Capture the cell that displays the provided text and extract its [x, y] central coordinate. 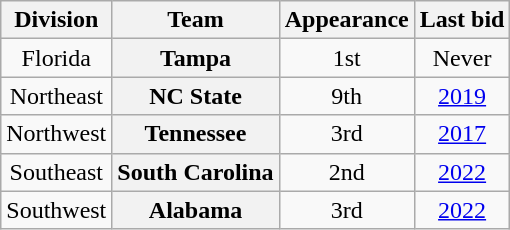
Southeast [56, 172]
NC State [196, 96]
1st [346, 58]
Southwest [56, 210]
Team [196, 20]
Northeast [56, 96]
2017 [462, 134]
Tennessee [196, 134]
Last bid [462, 20]
Division [56, 20]
Florida [56, 58]
2nd [346, 172]
Never [462, 58]
Appearance [346, 20]
2019 [462, 96]
9th [346, 96]
South Carolina [196, 172]
Northwest [56, 134]
Tampa [196, 58]
Alabama [196, 210]
